From the cell containing the given text, extract its center point as (x, y) coordinate. 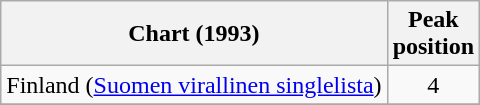
Finland (Suomen virallinen singlelista) (194, 85)
Peak position (433, 34)
Chart (1993) (194, 34)
4 (433, 85)
